Output the (X, Y) coordinate of the center of the cell containing the given text.  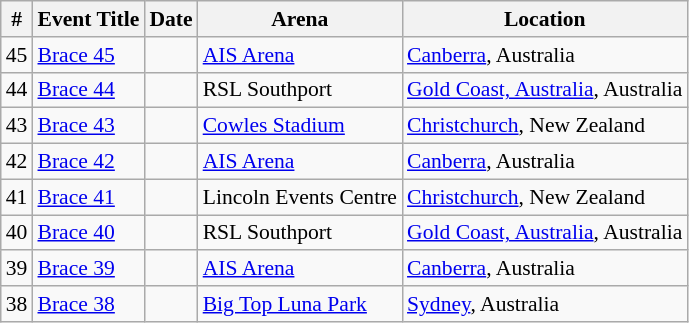
Event Title (88, 19)
Lincoln Events Centre (300, 197)
Brace 38 (88, 304)
45 (17, 55)
Cowles Stadium (300, 126)
Sydney, Australia (544, 304)
Date (170, 19)
Brace 45 (88, 55)
Brace 41 (88, 197)
Brace 43 (88, 126)
43 (17, 126)
40 (17, 233)
Location (544, 19)
Arena (300, 19)
Brace 39 (88, 269)
Brace 42 (88, 162)
44 (17, 90)
Brace 44 (88, 90)
Big Top Luna Park (300, 304)
Brace 40 (88, 233)
# (17, 19)
42 (17, 162)
41 (17, 197)
38 (17, 304)
39 (17, 269)
